Locate the cell with the specified text and output its (X, Y) center coordinate. 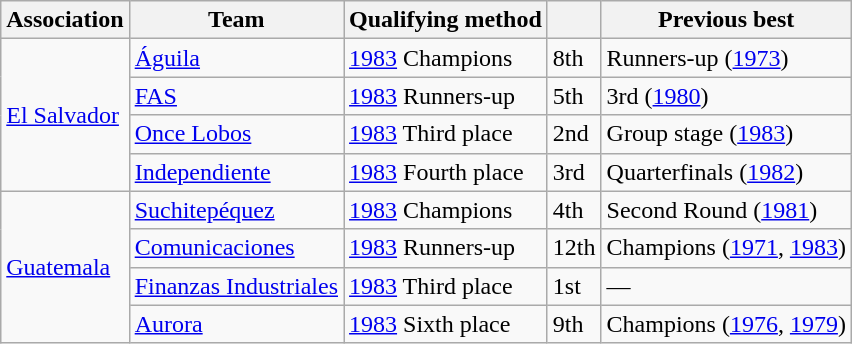
Independiente (236, 172)
Quarterfinals (1982) (726, 172)
Association (65, 20)
3rd (574, 172)
Qualifying method (446, 20)
— (726, 286)
Aurora (236, 324)
3rd (1980) (726, 96)
1983 Sixth place (446, 324)
Champions (1971, 1983) (726, 248)
2nd (574, 134)
Team (236, 20)
Finanzas Industriales (236, 286)
8th (574, 58)
FAS (236, 96)
9th (574, 324)
12th (574, 248)
1983 Fourth place (446, 172)
5th (574, 96)
4th (574, 210)
Suchitepéquez (236, 210)
Second Round (1981) (726, 210)
Once Lobos (236, 134)
Águila (236, 58)
Guatemala (65, 267)
1st (574, 286)
El Salvador (65, 115)
Champions (1976, 1979) (726, 324)
Previous best (726, 20)
Runners-up (1973) (726, 58)
Comunicaciones (236, 248)
Group stage (1983) (726, 134)
